Locate the cell with the specified text and output its [x, y] center coordinate. 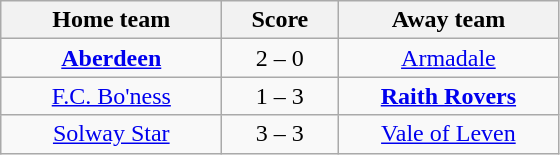
3 – 3 [280, 134]
Aberdeen [112, 58]
2 – 0 [280, 58]
F.C. Bo'ness [112, 96]
1 – 3 [280, 96]
Home team [112, 20]
Raith Rovers [448, 96]
Score [280, 20]
Solway Star [112, 134]
Armadale [448, 58]
Away team [448, 20]
Vale of Leven [448, 134]
